Return the (x, y) coordinate for the center point of the cell that contains the specified text.  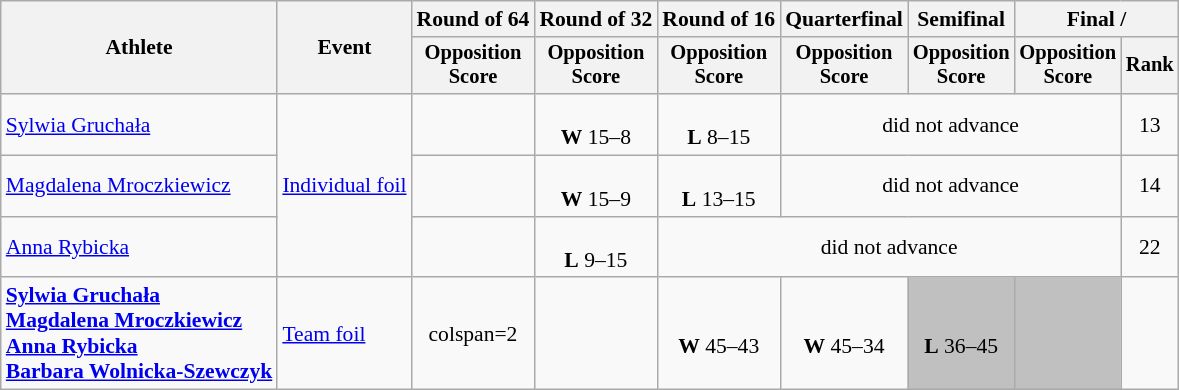
Round of 16 (718, 19)
Semifinal (962, 19)
Round of 32 (596, 19)
Sylwia Gruchała (140, 124)
Anna Rybicka (140, 248)
Final / (1096, 19)
Magdalena Mroczkiewicz (140, 186)
W 15–9 (596, 186)
W 45–43 (718, 334)
14 (1150, 186)
Rank (1150, 66)
W 45–34 (844, 334)
Sylwia GruchałaMagdalena MroczkiewiczAnna RybickaBarbara Wolnicka-Szewczyk (140, 334)
L 9–15 (596, 248)
colspan=2 (474, 334)
Team foil (344, 334)
13 (1150, 124)
22 (1150, 248)
W 15–8 (596, 124)
Event (344, 48)
L 8–15 (718, 124)
Round of 64 (474, 19)
L 36–45 (962, 334)
Quarterfinal (844, 19)
L 13–15 (718, 186)
Individual foil (344, 186)
Athlete (140, 48)
